Identify which cell holds the provided text, then report its (X, Y) central coordinate. 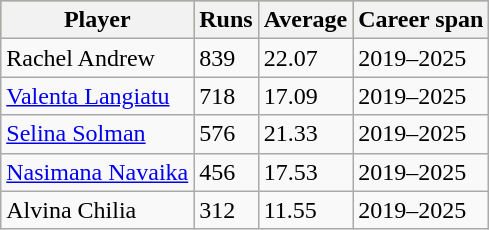
718 (226, 96)
Runs (226, 20)
17.09 (306, 96)
456 (226, 172)
Rachel Andrew (98, 58)
312 (226, 210)
21.33 (306, 134)
576 (226, 134)
11.55 (306, 210)
Nasimana Navaika (98, 172)
22.07 (306, 58)
839 (226, 58)
Player (98, 20)
Alvina Chilia (98, 210)
17.53 (306, 172)
Selina Solman (98, 134)
Career span (421, 20)
Valenta Langiatu (98, 96)
Average (306, 20)
